Search for the cell housing the specified text and yield its (X, Y) center coordinate. 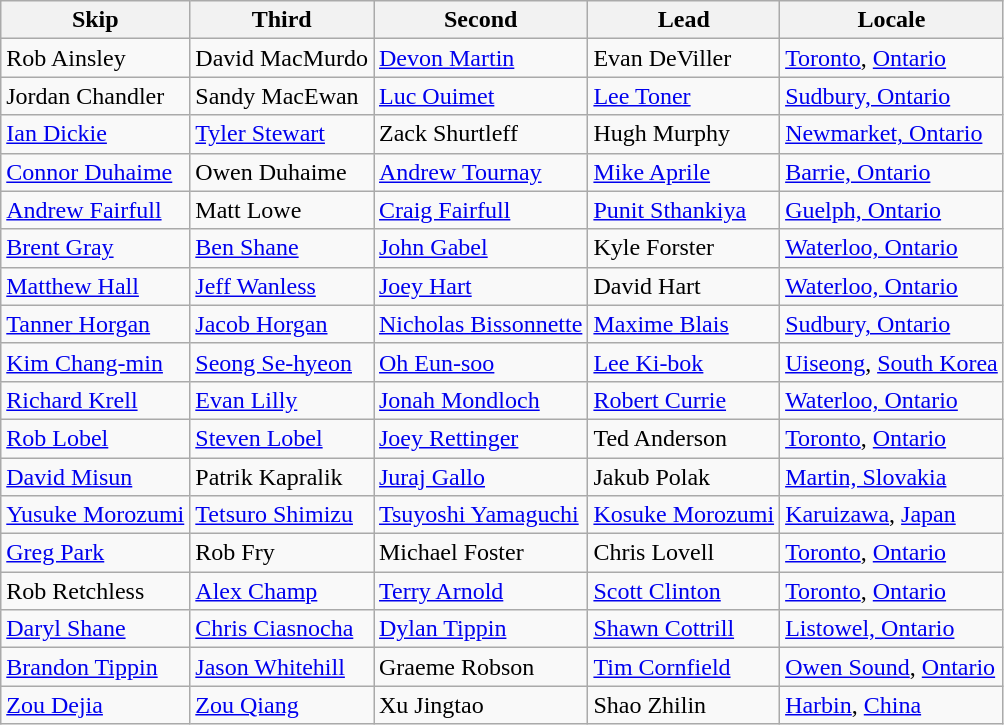
Oh Eun-soo (481, 362)
Greg Park (96, 553)
David MacMurdo (282, 58)
Uiseong, South Korea (892, 362)
Sandy MacEwan (282, 96)
Juraj Gallo (481, 477)
Patrik Kapralik (282, 477)
Shawn Cottrill (684, 629)
Jeff Wanless (282, 286)
Connor Duhaime (96, 172)
Locale (892, 20)
Owen Duhaime (282, 172)
Tim Cornfield (684, 667)
Jonah Mondloch (481, 400)
Richard Krell (96, 400)
Mike Aprile (684, 172)
Jason Whitehill (282, 667)
Kim Chang-min (96, 362)
Third (282, 20)
Listowel, Ontario (892, 629)
Evan Lilly (282, 400)
Seong Se-hyeon (282, 362)
Karuizawa, Japan (892, 515)
Tsuyoshi Yamaguchi (481, 515)
Nicholas Bissonnette (481, 324)
Robert Currie (684, 400)
Lee Toner (684, 96)
Skip (96, 20)
Matthew Hall (96, 286)
Lee Ki-bok (684, 362)
Martin, Slovakia (892, 477)
Evan DeViller (684, 58)
Barrie, Ontario (892, 172)
Daryl Shane (96, 629)
Maxime Blais (684, 324)
Yusuke Morozumi (96, 515)
Jordan Chandler (96, 96)
Tyler Stewart (282, 134)
Terry Arnold (481, 591)
Tanner Horgan (96, 324)
Owen Sound, Ontario (892, 667)
Guelph, Ontario (892, 210)
Brent Gray (96, 248)
Second (481, 20)
Joey Hart (481, 286)
Rob Ainsley (96, 58)
Brandon Tippin (96, 667)
Steven Lobel (282, 438)
Ben Shane (282, 248)
Lead (684, 20)
Devon Martin (481, 58)
Andrew Fairfull (96, 210)
Ian Dickie (96, 134)
John Gabel (481, 248)
Graeme Robson (481, 667)
Hugh Murphy (684, 134)
Joey Rettinger (481, 438)
Shao Zhilin (684, 705)
Zou Qiang (282, 705)
Zack Shurtleff (481, 134)
David Hart (684, 286)
Luc Ouimet (481, 96)
Xu Jingtao (481, 705)
Ted Anderson (684, 438)
Kyle Forster (684, 248)
Kosuke Morozumi (684, 515)
Craig Fairfull (481, 210)
Jacob Horgan (282, 324)
Rob Fry (282, 553)
Newmarket, Ontario (892, 134)
Chris Lovell (684, 553)
Chris Ciasnocha (282, 629)
Michael Foster (481, 553)
Andrew Tournay (481, 172)
Matt Lowe (282, 210)
Dylan Tippin (481, 629)
Rob Retchless (96, 591)
Punit Sthankiya (684, 210)
Jakub Polak (684, 477)
Tetsuro Shimizu (282, 515)
Rob Lobel (96, 438)
Alex Champ (282, 591)
Harbin, China (892, 705)
Scott Clinton (684, 591)
David Misun (96, 477)
Zou Dejia (96, 705)
